For the text-containing cell, return its midpoint in [X, Y] coordinate format. 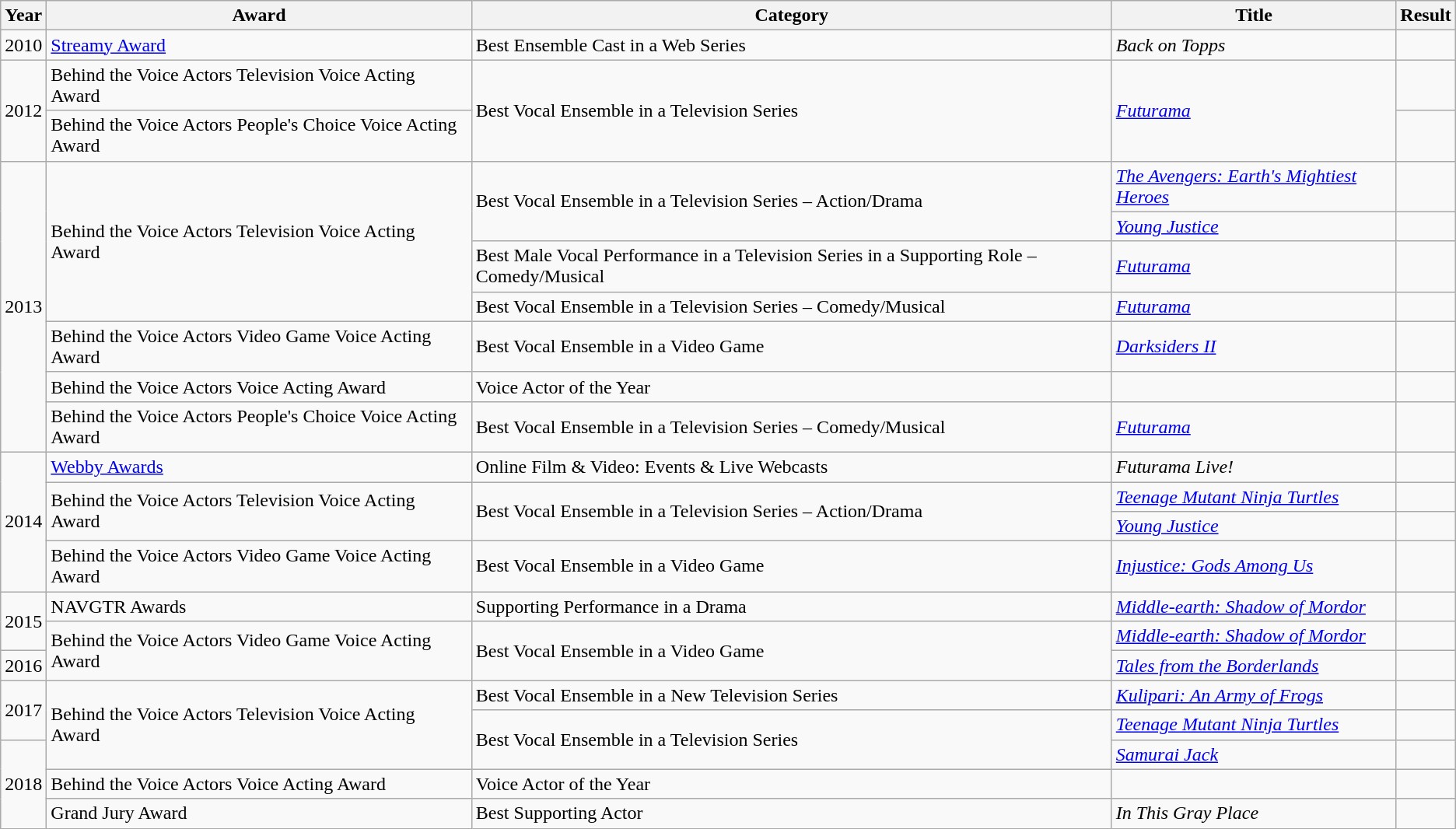
Samurai Jack [1254, 754]
Back on Topps [1254, 45]
Online Film & Video: Events & Live Webcasts [792, 467]
In This Gray Place [1254, 813]
2010 [23, 45]
Best Ensemble Cast in a Web Series [792, 45]
2017 [23, 710]
2014 [23, 521]
2013 [23, 306]
2018 [23, 784]
Category [792, 16]
Futurama Live! [1254, 467]
NAVGTR Awards [260, 607]
Best Male Vocal Performance in a Television Series in a Supporting Role – Comedy/Musical [792, 266]
2015 [23, 621]
Title [1254, 16]
Grand Jury Award [260, 813]
The Avengers: Earth's Mightiest Heroes [1254, 187]
Streamy Award [260, 45]
Injustice: Gods Among Us [1254, 566]
2016 [23, 666]
Darksiders II [1254, 347]
Best Vocal Ensemble in a New Television Series [792, 695]
Supporting Performance in a Drama [792, 607]
Year [23, 16]
Result [1426, 16]
Tales from the Borderlands [1254, 666]
Kulipari: An Army of Frogs [1254, 695]
2012 [23, 110]
Webby Awards [260, 467]
Best Supporting Actor [792, 813]
Award [260, 16]
